Return [X, Y] of the center of cell containing provided text 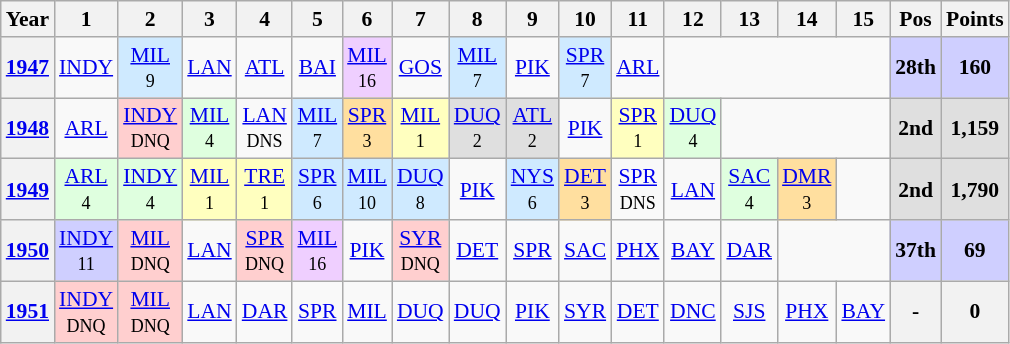
Points [975, 19]
1951 [28, 312]
LANDNS [265, 128]
- [916, 312]
SPRDNQ [265, 250]
28th [916, 68]
0 [975, 312]
MIL10 [367, 190]
NYS6 [532, 190]
7 [420, 19]
9 [532, 19]
SPR7 [585, 68]
DNC [692, 312]
1,159 [975, 128]
5 [317, 19]
SPR3 [367, 128]
37th [916, 250]
1,790 [975, 190]
TRE1 [265, 190]
INDY [86, 68]
SPR6 [317, 190]
13 [749, 19]
15 [863, 19]
MIL4 [209, 128]
2 [150, 19]
SAC [585, 250]
SJS [749, 312]
GOS [420, 68]
MIL [367, 312]
3 [209, 19]
INDY4 [150, 190]
SAC4 [749, 190]
160 [975, 68]
Year [28, 19]
10 [585, 19]
DUQ2 [478, 128]
6 [367, 19]
14 [806, 19]
1950 [28, 250]
4 [265, 19]
ATL2 [532, 128]
12 [692, 19]
1949 [28, 190]
1947 [28, 68]
DUQ8 [420, 190]
69 [975, 250]
ARL4 [86, 190]
SYR [585, 312]
INDY11 [86, 250]
SYRDNQ [420, 250]
8 [478, 19]
DET3 [585, 190]
1 [86, 19]
MIL9 [150, 68]
ATL [265, 68]
SPRDNS [638, 190]
DMR3 [806, 190]
1948 [28, 128]
DUQ4 [692, 128]
Pos [916, 19]
SPR1 [638, 128]
BAI [317, 68]
11 [638, 19]
